Capture the cell that displays the provided text and extract its (x, y) central coordinate. 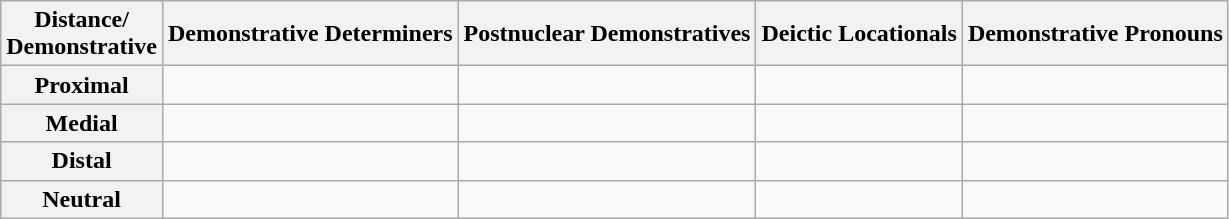
Distance/Demonstrative (82, 34)
Demonstrative Pronouns (1095, 34)
Deictic Locationals (859, 34)
Medial (82, 123)
Neutral (82, 199)
Postnuclear Demonstratives (607, 34)
Distal (82, 161)
Proximal (82, 85)
Demonstrative Determiners (310, 34)
